Locate the cell with the specified text and output its [X, Y] center coordinate. 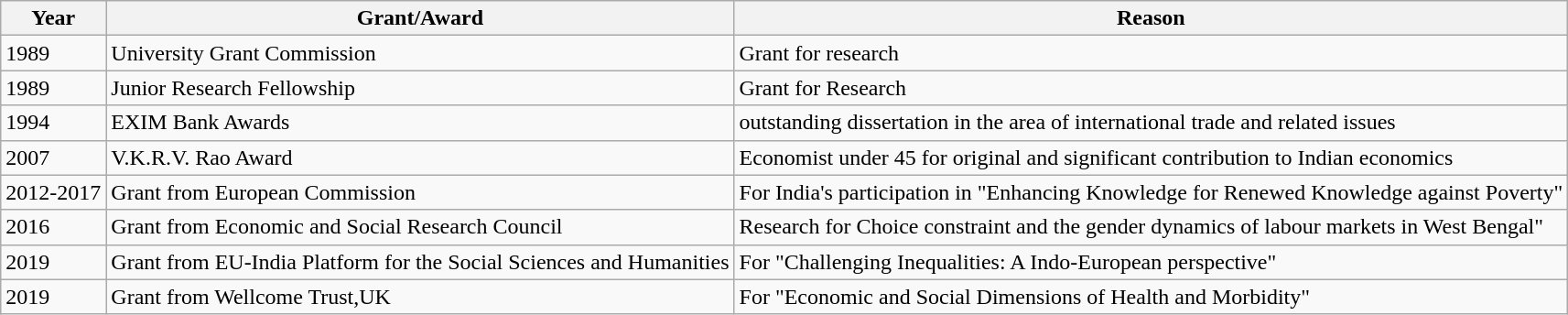
For "Challenging Inequalities: A Indo-European perspective" [1152, 262]
2007 [53, 157]
Grant from European Commission [420, 192]
2016 [53, 227]
University Grant Commission [420, 53]
For "Economic and Social Dimensions of Health and Morbidity" [1152, 297]
outstanding dissertation in the area of international trade and related issues [1152, 123]
V.K.R.V. Rao Award [420, 157]
Junior Research Fellowship [420, 88]
Reason [1152, 18]
Grant from Wellcome Trust,UK [420, 297]
Year [53, 18]
EXIM Bank Awards [420, 123]
For India's participation in "Enhancing Knowledge for Renewed Knowledge against Poverty" [1152, 192]
Grant/Award [420, 18]
2012-2017 [53, 192]
Grant for Research [1152, 88]
Grant for research [1152, 53]
Grant from Economic and Social Research Council [420, 227]
Grant from EU-India Platform for the Social Sciences and Humanities [420, 262]
1994 [53, 123]
Research for Choice constraint and the gender dynamics of labour markets in West Bengal" [1152, 227]
Economist under 45 for original and significant contribution to Indian economics [1152, 157]
